Find where the given text appears and provide that cell's center as [X, Y] coordinate. 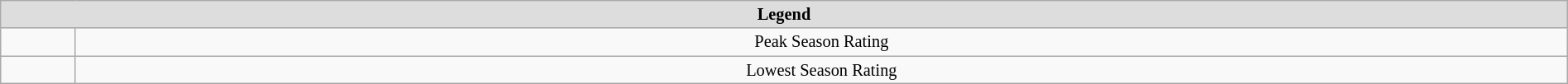
Legend [784, 14]
Peak Season Rating [821, 42]
Lowest Season Rating [821, 70]
